Capture the cell that displays the provided text and extract its [X, Y] central coordinate. 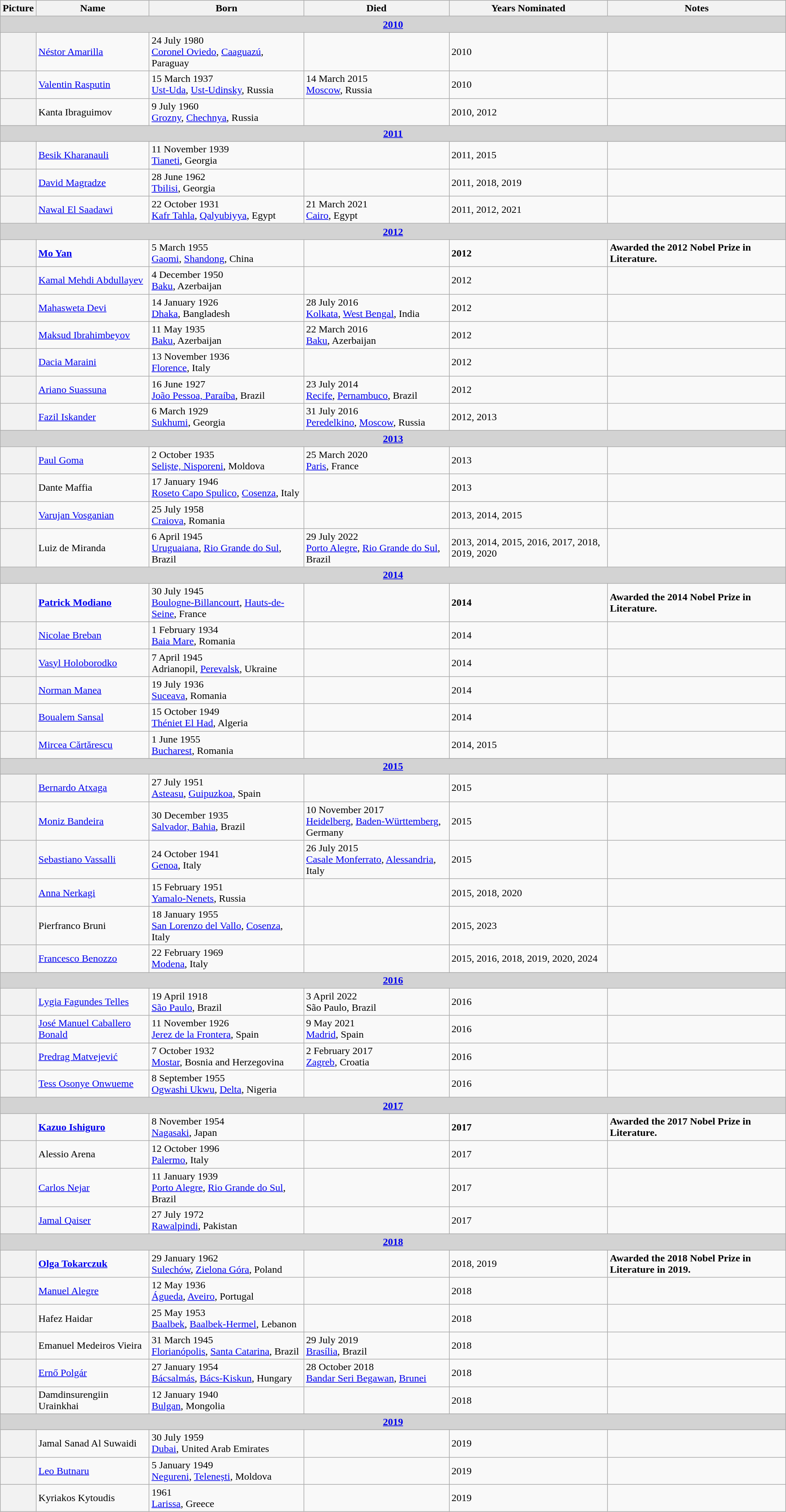
28 July 2016 Kolkata, West Bengal, India [376, 307]
Anna Nerkagi [92, 892]
5 March 1955 Gaomi, Shandong, China [226, 253]
31 March 1945 Florianópolis, Santa Catarina, Brazil [226, 1346]
Awarded the 2014 Nobel Prize in Literature. [697, 602]
Luiz de Miranda [92, 548]
1 February 1934 Baia Mare, Romania [226, 636]
Tess Osonye Onwueme [92, 1084]
26 July 2015 Casale Monferrato, Alessandria, Italy [376, 860]
3 April 2022 São Paulo, Brazil [376, 1002]
2013, 2014, 2015, 2016, 2017, 2018, 2019, 2020 [528, 548]
Carlos Nejar [92, 1187]
Leo Butnaru [92, 1471]
Nicolae Breban [92, 636]
Mahasweta Devi [92, 307]
2011 [393, 133]
5 January 1949 Negureni, Telenești, Moldova [226, 1471]
9 July 1960 Grozny, Chechnya, Russia [226, 112]
Kyriakos Kytoudis [92, 1498]
Besik Kharanauli [92, 155]
Awarded the 2017 Nobel Prize in Literature. [697, 1127]
15 October 1949 Théniet El Had, Algeria [226, 717]
22 March 2016 Baku, Azerbaijan [376, 335]
Bernardo Atxaga [92, 788]
Norman Manea [92, 690]
2015, 2018, 2020 [528, 892]
2011, 2012, 2021 [528, 210]
29 January 1962 Sulechów, Zielona Góra, Poland [226, 1263]
1961 Larissa, Greece [226, 1498]
Boualem Sansal [92, 717]
Damdinsurengiin Urainkhai [92, 1400]
6 March 1929 Sukhumi, Georgia [226, 417]
Name [92, 8]
18 January 1955 San Lorenzo del Vallo, Cosenza, Italy [226, 926]
1 June 1955 Bucharest, Romania [226, 745]
11 January 1939 Porto Alegre, Rio Grande do Sul, Brazil [226, 1187]
9 May 2021 Madrid, Spain [376, 1029]
30 December 1935 Salvador, Bahia, Brazil [226, 821]
6 April 1945 Uruguaiana, Rio Grande do Sul, Brazil [226, 548]
17 January 1946 Roseto Capo Spulico, Cosenza, Italy [226, 488]
2010, 2012 [528, 112]
28 October 2018 Bandar Seri Begawan, Brunei [376, 1373]
Notes [697, 8]
19 April 1918 São Paulo, Brazil [226, 1002]
14 March 2015 Moscow, Russia [376, 85]
Néstor Amarilla [92, 52]
24 October 1941 Genoa, Italy [226, 860]
Fazil Iskander [92, 417]
4 December 1950 Baku, Azerbaijan [226, 280]
21 March 2021 Cairo, Egypt [376, 210]
28 June 1962 Tbilisi, Georgia [226, 182]
Awarded the 2018 Nobel Prize in Literature in 2019. [697, 1263]
30 July 1959 Dubai, United Arab Emirates [226, 1443]
José Manuel Caballero Bonald [92, 1029]
29 July 2022 Porto Alegre, Rio Grande do Sul, Brazil [376, 548]
Kazuo Ishiguro [92, 1127]
David Magradze [92, 182]
10 November 2017 Heidelberg, Baden-Württemberg, Germany [376, 821]
Olga Tokarczuk [92, 1263]
2011, 2018, 2019 [528, 182]
2 February 2017 Zagreb, Croatia [376, 1056]
2015, 2023 [528, 926]
15 February 1951 Yamalo-Nenets, Russia [226, 892]
Alessio Arena [92, 1154]
11 May 1935 Baku, Azerbaijan [226, 335]
27 January 1954 Bácsalmás, Bács-Kiskun, Hungary [226, 1373]
Nawal El Saadawi [92, 210]
Ernő Polgár [92, 1373]
27 July 1951 Asteasu, Guipuzkoa, Spain [226, 788]
Hafez Haidar [92, 1318]
12 October 1996 Palermo, Italy [226, 1154]
12 May 1936 Águeda, Aveiro, Portugal [226, 1291]
Mo Yan [92, 253]
2015, 2016, 2018, 2019, 2020, 2024 [528, 959]
2018, 2019 [528, 1263]
Maksud Ibrahimbeyov [92, 335]
Patrick Modiano [92, 602]
2013, 2014, 2015 [528, 515]
Years Nominated [528, 8]
14 January 1926 Dhaka, Bangladesh [226, 307]
22 February 1969 Modena, Italy [226, 959]
16 June 1927 João Pessoa, Paraíba, Brazil [226, 390]
Kamal Mehdi Abdullayev [92, 280]
Varujan Vosganian [92, 515]
Predrag Matvejević [92, 1056]
Died [376, 8]
Kanta Ibraguimov [92, 112]
8 November 1954 Nagasaki, Japan [226, 1127]
11 November 1926 Jerez de la Frontera, Spain [226, 1029]
Mircea Cărtărescu [92, 745]
19 July 1936 Suceava, Romania [226, 690]
Vasyl Holoborodko [92, 662]
7 October 1932 Mostar, Bosnia and Herzegovina [226, 1056]
30 July 1945 Boulogne-Billancourt, Hauts-de-Seine, France [226, 602]
29 July 2019 Brasília, Brazil [376, 1346]
24 July 1980 Coronel Oviedo, Caaguazú, Paraguay [226, 52]
25 March 2020 Paris, France [376, 460]
Awarded the 2012 Nobel Prize in Literature. [697, 253]
25 May 1953 Baalbek, Baalbek-Hermel, Lebanon [226, 1318]
Moniz Bandeira [92, 821]
Jamal Sanad Al Suwaidi [92, 1443]
Emanuel Medeiros Vieira [92, 1346]
Dacia Maraini [92, 363]
11 November 1939 Tianeti, Georgia [226, 155]
31 July 2016 Peredelkino, Moscow, Russia [376, 417]
25 July 1958 Craiova, Romania [226, 515]
Born [226, 8]
15 March 1937 Ust-Uda, Ust-Udinsky, Russia [226, 85]
2011, 2015 [528, 155]
Lygia Fagundes Telles [92, 1002]
Francesco Benozzo [92, 959]
Ariano Suassuna [92, 390]
Jamal Qaiser [92, 1221]
8 September 1955 Ogwashi Ukwu, Delta, Nigeria [226, 1084]
7 April 1945 Adrianopil, Perevalsk, Ukraine [226, 662]
2012, 2013 [528, 417]
27 July 1972 Rawalpindi, Pakistan [226, 1221]
Pierfranco Bruni [92, 926]
2 October 1935 Seliște, Nisporeni, Moldova [226, 460]
Picture [18, 8]
Paul Goma [92, 460]
2014, 2015 [528, 745]
13 November 1936 Florence, Italy [226, 363]
22 October 1931 Kafr Tahla, Qalyubiyya, Egypt [226, 210]
Manuel Alegre [92, 1291]
23 July 2014Recife, Pernambuco, Brazil [376, 390]
12 January 1940 Bulgan, Mongolia [226, 1400]
Dante Maffia [92, 488]
Valentin Rasputin [92, 85]
Sebastiano Vassalli [92, 860]
